Detect which cell encompasses the target text, then output its [X, Y] center coordinate. 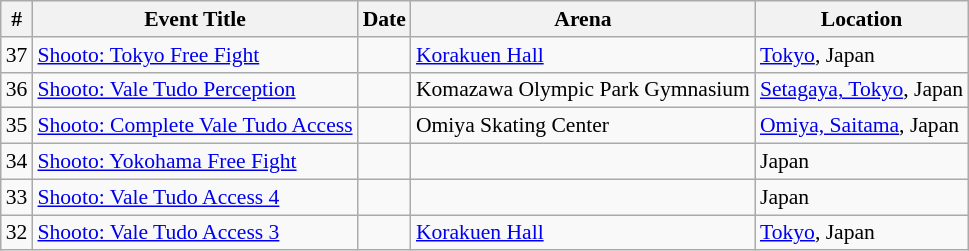
37 [17, 55]
# [17, 19]
Setagaya, Tokyo, Japan [862, 90]
34 [17, 162]
Shooto: Complete Vale Tudo Access [194, 126]
Shooto: Vale Tudo Access 4 [194, 197]
33 [17, 197]
36 [17, 90]
Shooto: Tokyo Free Fight [194, 55]
Komazawa Olympic Park Gymnasium [583, 90]
Shooto: Vale Tudo Perception [194, 90]
Arena [583, 19]
Location [862, 19]
Shooto: Vale Tudo Access 3 [194, 233]
Date [384, 19]
Shooto: Yokohama Free Fight [194, 162]
Event Title [194, 19]
Omiya Skating Center [583, 126]
Omiya, Saitama, Japan [862, 126]
32 [17, 233]
35 [17, 126]
